For the text-containing cell, return its midpoint in (X, Y) coordinate format. 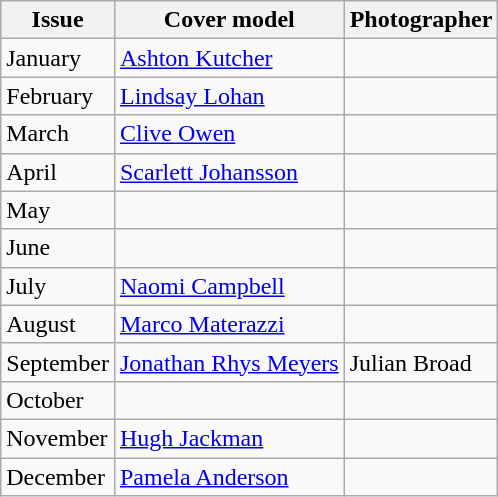
January (58, 58)
November (58, 438)
Photographer (421, 20)
Scarlett Johansson (229, 172)
July (58, 286)
February (58, 96)
September (58, 362)
Clive Owen (229, 134)
March (58, 134)
Cover model (229, 20)
April (58, 172)
December (58, 477)
October (58, 400)
Naomi Campbell (229, 286)
June (58, 248)
Marco Materazzi (229, 324)
Julian Broad (421, 362)
Jonathan Rhys Meyers (229, 362)
Issue (58, 20)
Lindsay Lohan (229, 96)
Pamela Anderson (229, 477)
Ashton Kutcher (229, 58)
May (58, 210)
August (58, 324)
Hugh Jackman (229, 438)
